Capture the cell that displays the provided text and extract its [x, y] central coordinate. 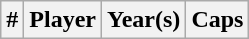
Year(s) [144, 20]
Player [63, 20]
Caps [218, 20]
# [12, 20]
